From the cell containing the given text, extract its center point as (x, y) coordinate. 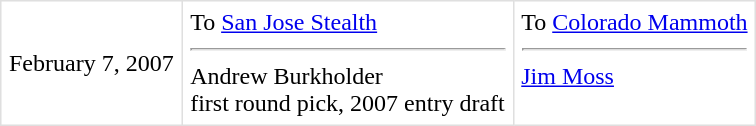
February 7, 2007 (92, 63)
To San Jose Stealth Andrew Burkholderfirst round pick, 2007 entry draft (348, 63)
To Colorado Mammoth Jim Moss (634, 63)
